Extract the [x, y] coordinate from the center of the cell holding the provided text.  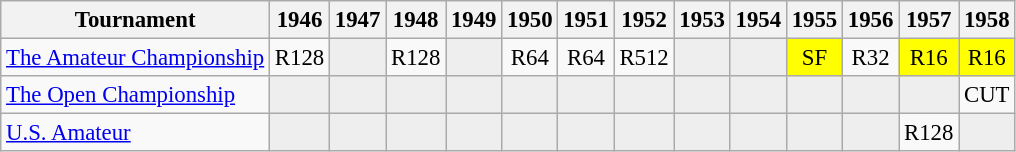
1951 [586, 20]
1954 [758, 20]
1957 [929, 20]
SF [814, 58]
1950 [530, 20]
1946 [300, 20]
1949 [474, 20]
1953 [702, 20]
CUT [987, 95]
1948 [416, 20]
Tournament [136, 20]
R32 [871, 58]
1958 [987, 20]
R512 [644, 58]
The Amateur Championship [136, 58]
U.S. Amateur [136, 133]
1947 [357, 20]
The Open Championship [136, 95]
1956 [871, 20]
1955 [814, 20]
1952 [644, 20]
